Return (X, Y) of the center of cell containing provided text 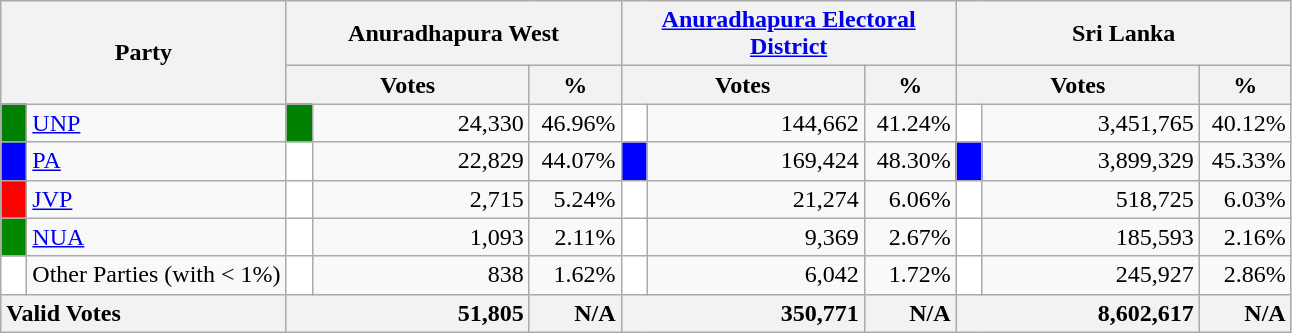
1,093 (420, 237)
1.62% (575, 275)
41.24% (910, 123)
245,927 (1090, 275)
3,899,329 (1090, 161)
2.86% (1245, 275)
Anuradhapura Electoral District (788, 34)
JVP (156, 199)
22,829 (420, 161)
5.24% (575, 199)
Valid Votes (144, 313)
44.07% (575, 161)
9,369 (756, 237)
48.30% (910, 161)
40.12% (1245, 123)
2,715 (420, 199)
3,451,765 (1090, 123)
2.16% (1245, 237)
Sri Lanka (1124, 34)
518,725 (1090, 199)
46.96% (575, 123)
350,771 (742, 313)
8,602,617 (1078, 313)
Party (144, 52)
NUA (156, 237)
185,593 (1090, 237)
2.11% (575, 237)
PA (156, 161)
24,330 (420, 123)
169,424 (756, 161)
838 (420, 275)
UNP (156, 123)
45.33% (1245, 161)
1.72% (910, 275)
Other Parties (with < 1%) (156, 275)
144,662 (756, 123)
Anuradhapura West (454, 34)
6,042 (756, 275)
6.06% (910, 199)
6.03% (1245, 199)
21,274 (756, 199)
2.67% (910, 237)
51,805 (408, 313)
